Return (x, y) of the center of cell containing provided text 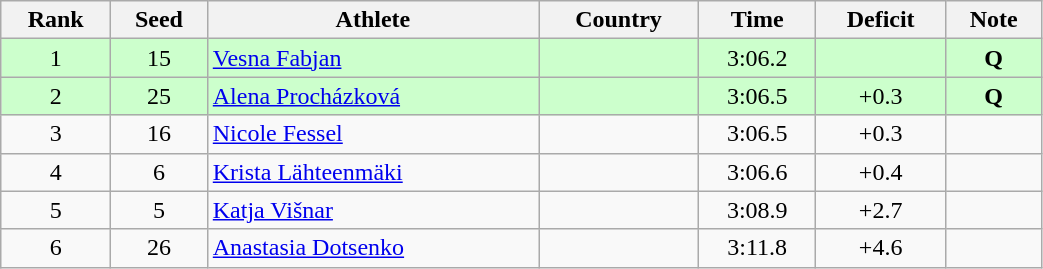
Vesna Fabjan (372, 58)
+2.7 (880, 210)
25 (160, 96)
Krista Lähteenmäki (372, 172)
Rank (56, 20)
2 (56, 96)
Time (758, 20)
Athlete (372, 20)
Nicole Fessel (372, 134)
3:11.8 (758, 248)
3:06.6 (758, 172)
16 (160, 134)
3:06.2 (758, 58)
1 (56, 58)
3:08.9 (758, 210)
Seed (160, 20)
3 (56, 134)
4 (56, 172)
Alena Procházková (372, 96)
+0.4 (880, 172)
Anastasia Dotsenko (372, 248)
+4.6 (880, 248)
Country (619, 20)
15 (160, 58)
26 (160, 248)
Katja Višnar (372, 210)
Deficit (880, 20)
Note (994, 20)
